Determine the [X, Y] coordinate at the center of the cell enclosing the given text.  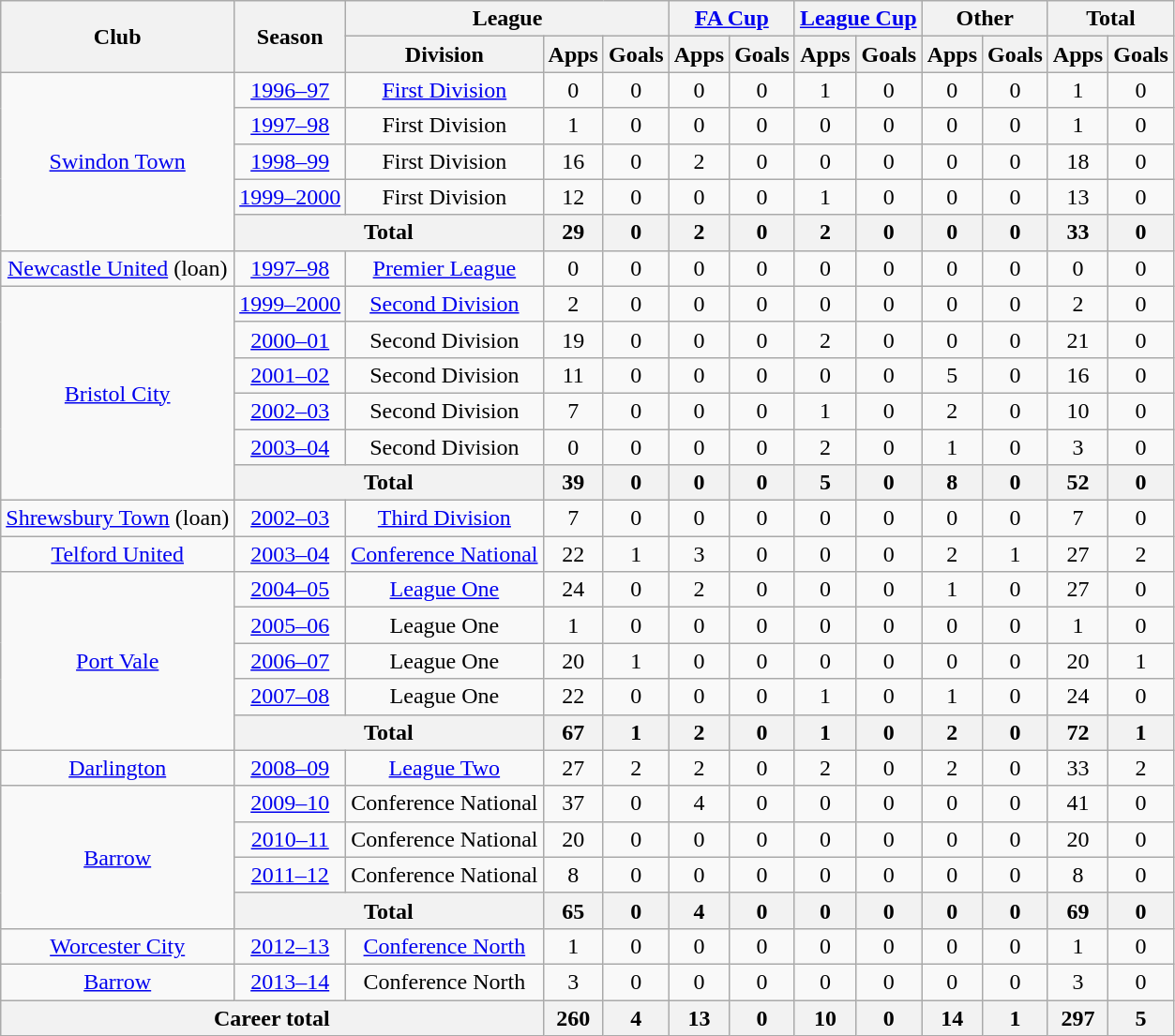
72 [1077, 732]
Season [291, 37]
41 [1077, 803]
69 [1077, 910]
Newcastle United (loan) [118, 268]
2009–10 [291, 803]
52 [1077, 483]
Third Division [444, 518]
Division [444, 54]
2001–02 [291, 375]
2010–11 [291, 839]
Career total [272, 1017]
297 [1077, 1017]
Premier League [444, 268]
FA Cup [731, 19]
League [507, 19]
2004–05 [291, 590]
21 [1077, 339]
65 [573, 910]
260 [573, 1017]
2008–09 [291, 768]
2000–01 [291, 339]
2012–13 [291, 946]
12 [573, 197]
Darlington [118, 768]
37 [573, 803]
1998–99 [291, 161]
18 [1077, 161]
2013–14 [291, 982]
39 [573, 483]
Club [118, 37]
Worcester City [118, 946]
Shrewsbury Town (loan) [118, 518]
2006–07 [291, 661]
1996–97 [291, 90]
Port Vale [118, 661]
67 [573, 732]
Bristol City [118, 393]
2005–06 [291, 625]
Other [985, 19]
19 [573, 339]
League Two [444, 768]
29 [573, 233]
Telford United [118, 554]
2011–12 [291, 875]
2007–08 [291, 697]
Swindon Town [118, 161]
11 [573, 375]
League Cup [858, 19]
14 [952, 1017]
